Search for the cell housing the specified text and yield its (x, y) center coordinate. 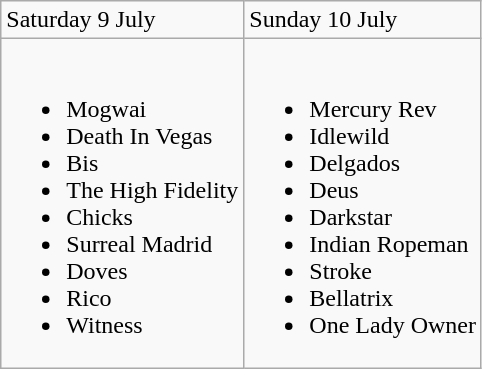
Saturday 9 July (122, 20)
Mercury RevIdlewildDelgadosDeusDarkstarIndian RopemanStrokeBellatrixOne Lady Owner (363, 204)
Sunday 10 July (363, 20)
MogwaiDeath In VegasBisThe High FidelityChicksSurreal MadridDovesRicoWitness (122, 204)
